Detect which cell encompasses the target text, then output its (x, y) center coordinate. 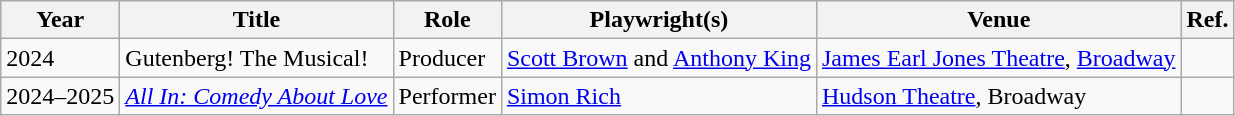
2024 (60, 58)
Role (447, 20)
Year (60, 20)
James Earl Jones Theatre, Broadway (998, 58)
2024–2025 (60, 96)
Performer (447, 96)
All In: Comedy About Love (256, 96)
Title (256, 20)
Playwright(s) (658, 20)
Gutenberg! The Musical! (256, 58)
Hudson Theatre, Broadway (998, 96)
Scott Brown and Anthony King (658, 58)
Ref. (1208, 20)
Producer (447, 58)
Venue (998, 20)
Simon Rich (658, 96)
